Identify which cell holds the provided text, then report its [X, Y] central coordinate. 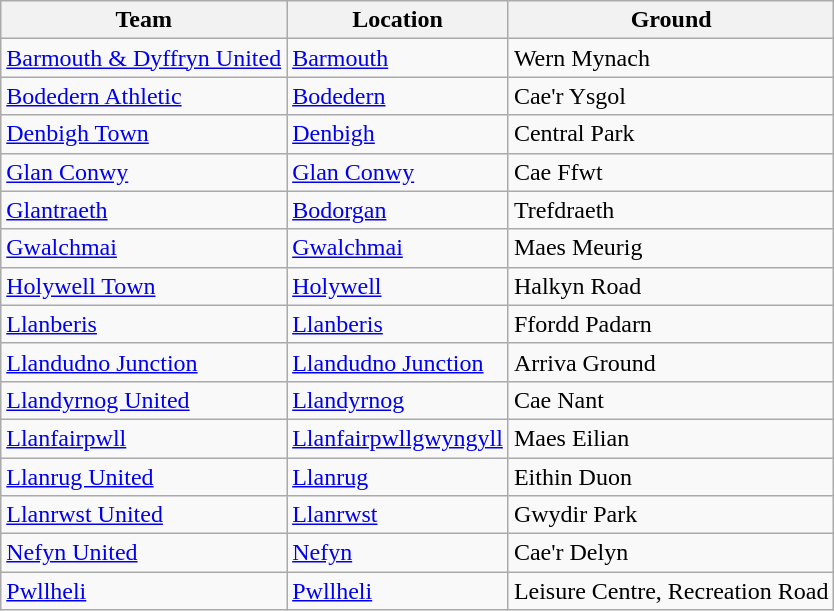
Cae'r Ysgol [671, 96]
Llanrwst United [144, 515]
Ground [671, 20]
Denbigh Town [144, 134]
Ffordd Padarn [671, 324]
Llanrug [398, 477]
Nefyn United [144, 553]
Llandyrnog [398, 400]
Cae'r Delyn [671, 553]
Llandyrnog United [144, 400]
Arriva Ground [671, 362]
Denbigh [398, 134]
Central Park [671, 134]
Holywell Town [144, 286]
Eithin Duon [671, 477]
Barmouth & Dyffryn United [144, 58]
Llanrug United [144, 477]
Team [144, 20]
Halkyn Road [671, 286]
Leisure Centre, Recreation Road [671, 591]
Wern Mynach [671, 58]
Nefyn [398, 553]
Bodedern [398, 96]
Maes Meurig [671, 248]
Trefdraeth [671, 210]
Cae Ffwt [671, 172]
Bodorgan [398, 210]
Bodedern Athletic [144, 96]
Holywell [398, 286]
Cae Nant [671, 400]
Glantraeth [144, 210]
Location [398, 20]
Barmouth [398, 58]
Maes Eilian [671, 438]
Llanfairpwllgwyngyll [398, 438]
Llanfairpwll [144, 438]
Llanrwst [398, 515]
Gwydir Park [671, 515]
